Return [x, y] of the center of cell containing provided text 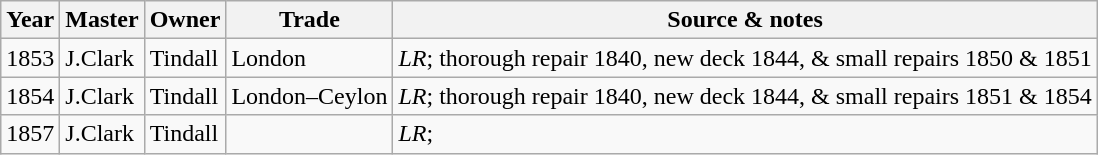
Year [30, 20]
LR; [745, 134]
LR; thorough repair 1840, new deck 1844, & small repairs 1851 & 1854 [745, 96]
1857 [30, 134]
London [310, 58]
Master [102, 20]
Trade [310, 20]
Source & notes [745, 20]
1854 [30, 96]
London–Ceylon [310, 96]
LR; thorough repair 1840, new deck 1844, & small repairs 1850 & 1851 [745, 58]
Owner [185, 20]
1853 [30, 58]
